Pinpoint the cell where the given text exists, returning its (X, Y) midpoint coordinate. 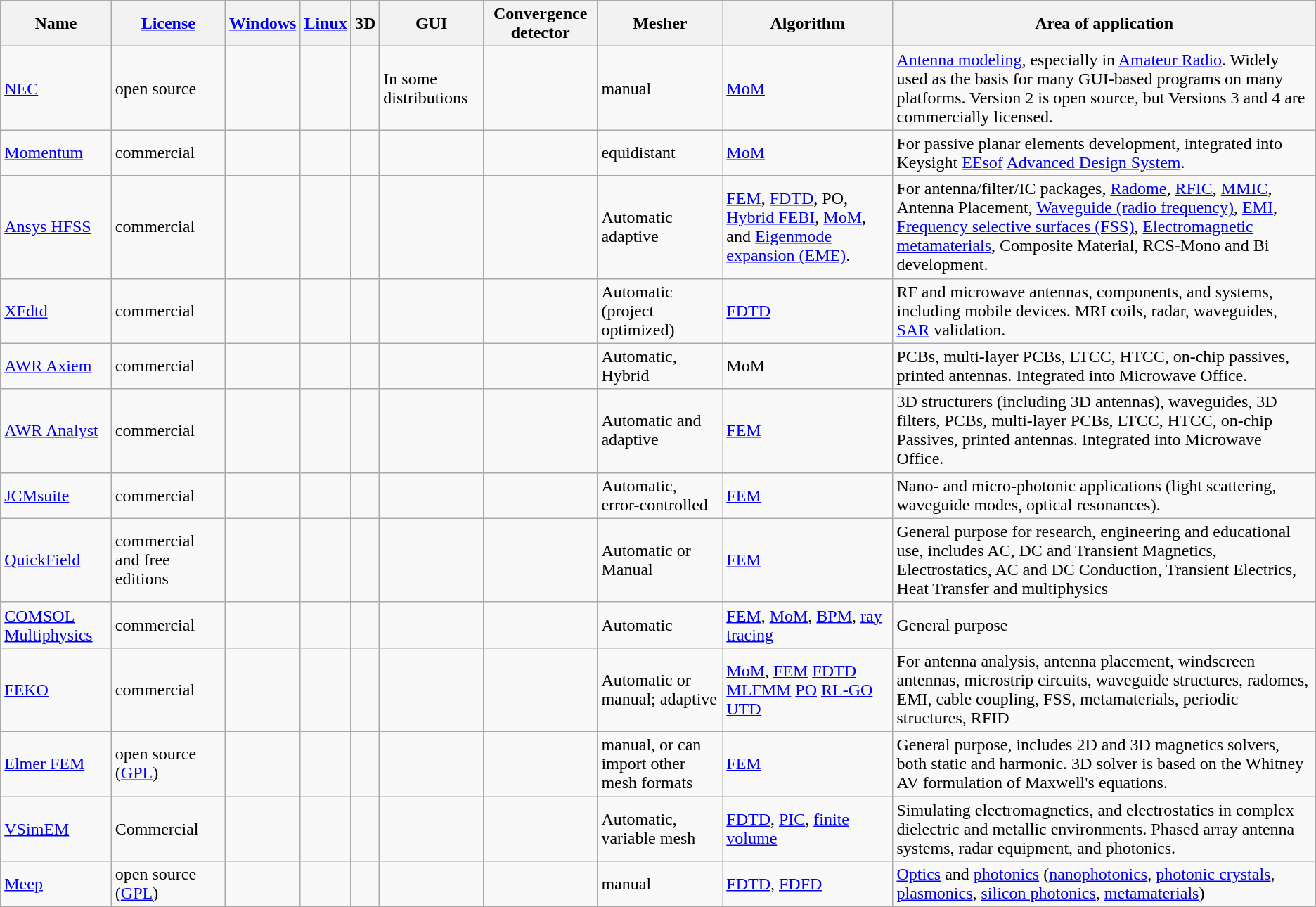
VSimEM (56, 828)
Momentum (56, 153)
Automatic adaptive (660, 227)
Ansys HFSS (56, 227)
FDTD, FDFD (808, 885)
equidistant (660, 153)
QuickField (56, 560)
Windows (263, 24)
For passive planar elements development, integrated into Keysight EEsof Advanced Design System. (1104, 153)
commercial and free editions (168, 560)
Optics and photonics (nanophotonics, photonic crystals, plasmonics, silicon photonics, metamaterials) (1104, 885)
Mesher (660, 24)
General purpose (1104, 624)
In some distributions (432, 89)
Convergence detector (540, 24)
Algorithm (808, 24)
RF and microwave antennas, components, and systems, including mobile devices. MRI coils, radar, waveguides, SAR validation. (1104, 311)
FEKO (56, 689)
Automatic (project optimized) (660, 311)
Elmer FEM (56, 764)
FEM, FDTD, PO, Hybrid FEBI, MoM, and Eigenmode expansion (EME). (808, 227)
Name (56, 24)
PCBs, multi-layer PCBs, LTCC, HTCC, on-chip passives, printed antennas. Integrated into Microwave Office. (1104, 366)
AWR Analyst (56, 430)
FEM, MoM, BPM, ray tracing (808, 624)
manual, or can import other mesh formats (660, 764)
AWR Axiem (56, 366)
Automatic or manual; adaptive (660, 689)
NEC (56, 89)
open source (168, 89)
License (168, 24)
Automatic, variable mesh (660, 828)
Linux (325, 24)
GUI (432, 24)
FDTD, PIC, finite volume (808, 828)
3D (365, 24)
COMSOL Multiphysics (56, 624)
Area of application (1104, 24)
Meep (56, 885)
Automatic, error-controlled (660, 495)
Nano- and micro-photonic applications (light scattering, waveguide modes, optical resonances). (1104, 495)
XFdtd (56, 311)
Automatic or Manual (660, 560)
JCMsuite (56, 495)
Automatic and adaptive (660, 430)
MoM, FEM FDTD MLFMM PO RL-GO UTD (808, 689)
Automatic (660, 624)
Commercial (168, 828)
Automatic, Hybrid (660, 366)
FDTD (808, 311)
